Provide the (x, y) coordinate of the cell's center where the given text is located.  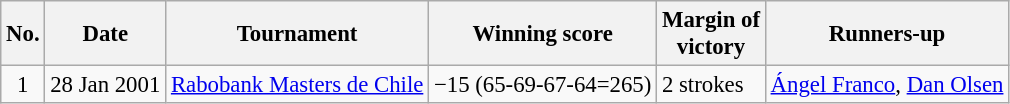
Rabobank Masters de Chile (298, 85)
Date (106, 34)
2 strokes (712, 85)
Tournament (298, 34)
Runners-up (886, 34)
28 Jan 2001 (106, 85)
1 (23, 85)
−15 (65-69-67-64=265) (543, 85)
Margin ofvictory (712, 34)
Ángel Franco, Dan Olsen (886, 85)
Winning score (543, 34)
No. (23, 34)
